Scan for the cell matching the given text and deliver its (X, Y) coordinate at center. 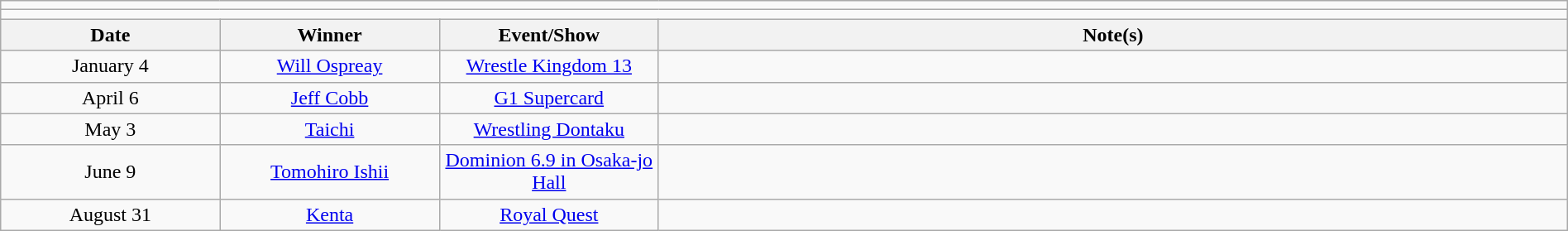
Event/Show (549, 35)
Tomohiro Ishii (329, 172)
August 31 (111, 214)
Wrestle Kingdom 13 (549, 66)
Jeff Cobb (329, 98)
June 9 (111, 172)
April 6 (111, 98)
Taichi (329, 129)
Royal Quest (549, 214)
Dominion 6.9 in Osaka-jo Hall (549, 172)
Note(s) (1113, 35)
January 4 (111, 66)
Winner (329, 35)
Date (111, 35)
Wrestling Dontaku (549, 129)
G1 Supercard (549, 98)
May 3 (111, 129)
Kenta (329, 214)
Will Ospreay (329, 66)
